Detect which cell encompasses the target text, then output its (X, Y) center coordinate. 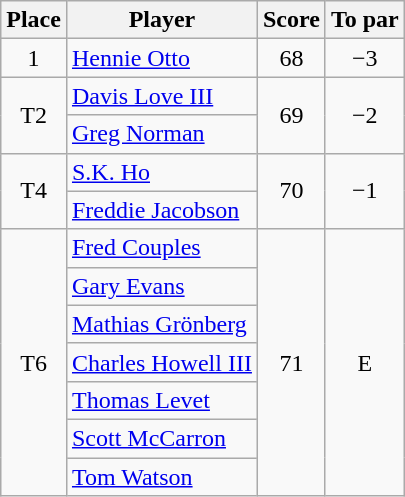
70 (291, 191)
T2 (34, 115)
Davis Love III (162, 96)
Player (162, 20)
Gary Evans (162, 286)
−2 (364, 115)
Thomas Levet (162, 400)
T6 (34, 362)
−3 (364, 58)
Charles Howell III (162, 362)
Scott McCarron (162, 438)
1 (34, 58)
68 (291, 58)
Mathias Grönberg (162, 324)
S.K. Ho (162, 172)
Freddie Jacobson (162, 210)
Score (291, 20)
T4 (34, 191)
Hennie Otto (162, 58)
69 (291, 115)
To par (364, 20)
Greg Norman (162, 134)
Place (34, 20)
Tom Watson (162, 477)
Fred Couples (162, 248)
71 (291, 362)
E (364, 362)
−1 (364, 191)
